Determine the [X, Y] coordinate at the center of the cell enclosing the given text.  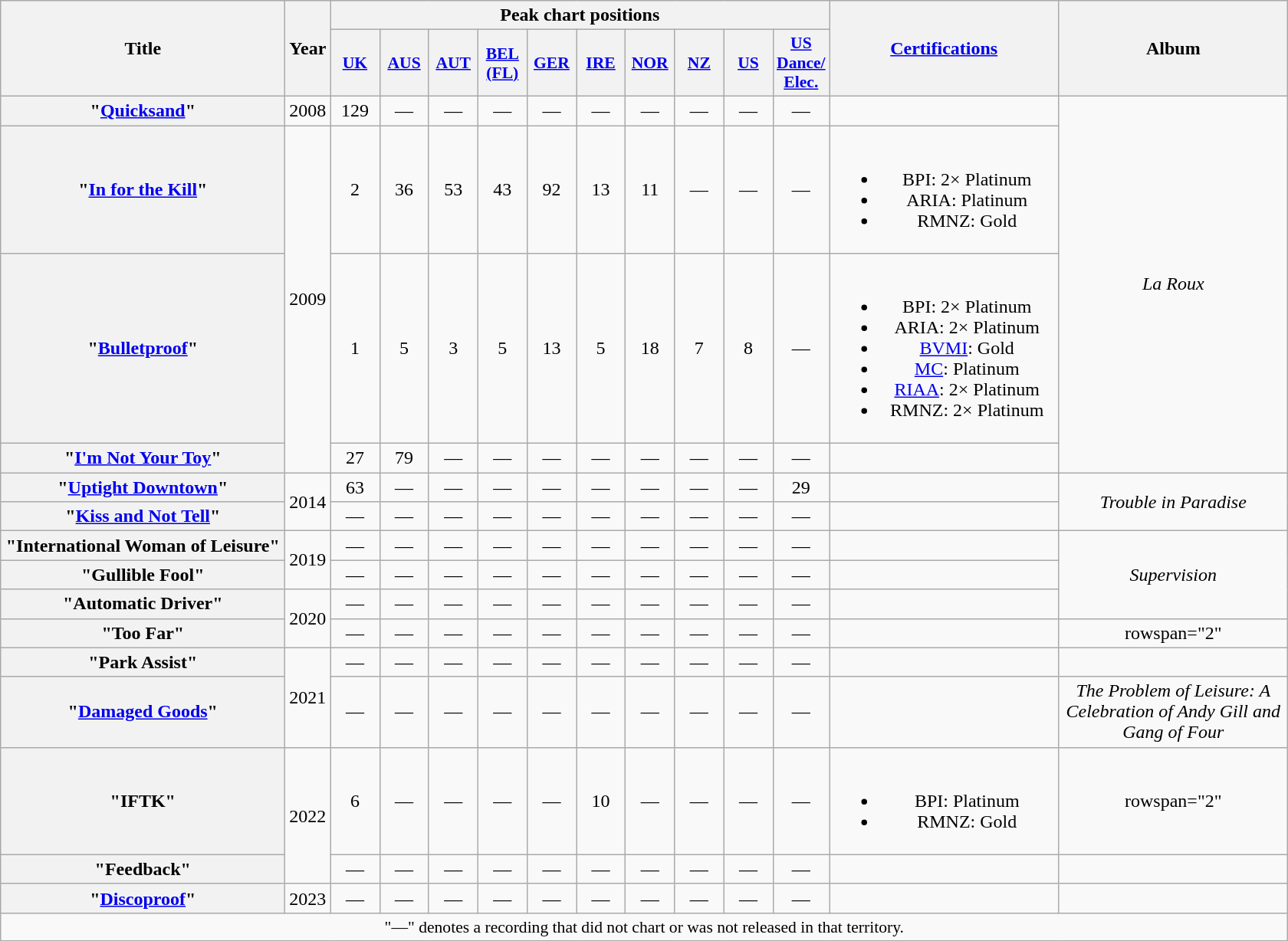
BPI: 2× PlatinumARIA: PlatinumRMNZ: Gold [945, 190]
"Damaged Goods" [143, 712]
Title [143, 49]
UK [355, 63]
"IFTK" [143, 801]
43 [502, 190]
Year [308, 49]
2009 [308, 299]
"—" denotes a recording that did not chart or was not released in that territory. [644, 926]
2020 [308, 618]
GER [551, 63]
2021 [308, 697]
NZ [699, 63]
Album [1173, 49]
NOR [650, 63]
BPI: PlatinumRMNZ: Gold [945, 801]
USDance/Elec. [801, 63]
The Problem of Leisure: A Celebration of Andy Gill and Gang of Four [1173, 712]
2023 [308, 898]
"I'm Not Your Toy" [143, 458]
Peak chart positions [580, 15]
"Gullible Fool" [143, 575]
"International Woman of Leisure" [143, 546]
Supervision [1173, 575]
BEL (FL) [502, 63]
IRE [601, 63]
92 [551, 190]
"Too Far" [143, 633]
29 [801, 487]
3 [453, 349]
"Discoproof" [143, 898]
8 [748, 349]
36 [404, 190]
"In for the Kill" [143, 190]
"Kiss and Not Tell" [143, 516]
27 [355, 458]
"Bulletproof" [143, 349]
10 [601, 801]
"Quicksand" [143, 110]
"Feedback" [143, 869]
129 [355, 110]
2 [355, 190]
63 [355, 487]
"Park Assist" [143, 662]
"Automatic Driver" [143, 604]
2022 [308, 815]
2008 [308, 110]
1 [355, 349]
AUT [453, 63]
"Uptight Downtown" [143, 487]
53 [453, 190]
7 [699, 349]
AUS [404, 63]
6 [355, 801]
18 [650, 349]
79 [404, 458]
Trouble in Paradise [1173, 502]
La Roux [1173, 284]
11 [650, 190]
2019 [308, 560]
2014 [308, 502]
Certifications [945, 49]
US [748, 63]
BPI: 2× PlatinumARIA: 2× PlatinumBVMI: GoldMC: PlatinumRIAA: 2× PlatinumRMNZ: 2× Platinum [945, 349]
